Provide the (X, Y) coordinate of the cell's center where the given text is located.  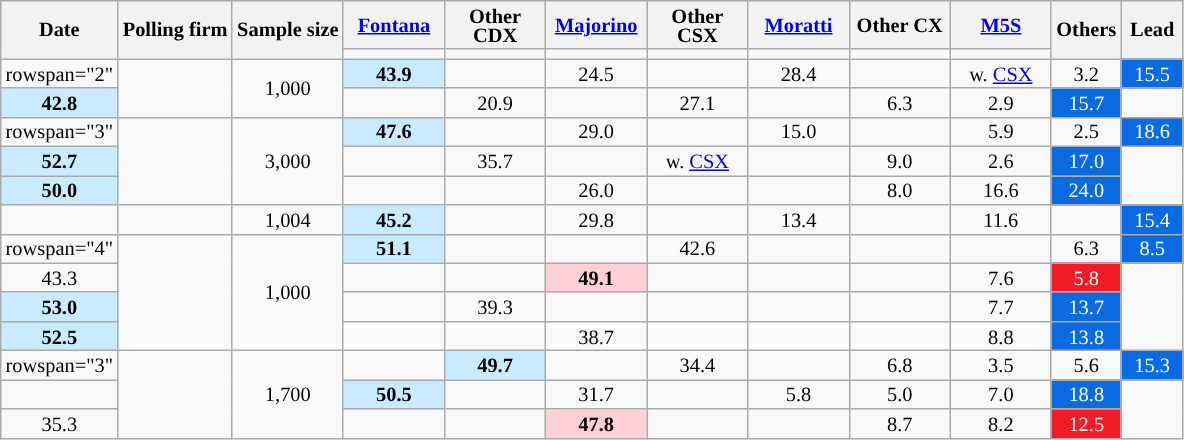
15.7 (1086, 102)
Other CDX (494, 24)
49.7 (494, 364)
51.1 (394, 248)
7.0 (1000, 394)
34.4 (698, 364)
12.5 (1086, 424)
2.9 (1000, 102)
Majorino (596, 24)
43.3 (60, 278)
Fontana (394, 24)
26.0 (596, 190)
Moratti (798, 24)
16.6 (1000, 190)
5.6 (1086, 364)
8.2 (1000, 424)
17.0 (1086, 160)
1,004 (288, 218)
9.0 (900, 160)
2.6 (1000, 160)
rowspan="4" (60, 248)
1,700 (288, 394)
Others (1086, 29)
7.7 (1000, 306)
42.6 (698, 248)
18.8 (1086, 394)
8.0 (900, 190)
35.3 (60, 424)
49.1 (596, 278)
42.8 (60, 102)
5.9 (1000, 132)
Sample size (288, 29)
38.7 (596, 336)
52.5 (60, 336)
rowspan="2" (60, 74)
39.3 (494, 306)
20.9 (494, 102)
Date (60, 29)
29.0 (596, 132)
5.0 (900, 394)
29.8 (596, 218)
52.7 (60, 160)
15.3 (1152, 364)
M5S (1000, 24)
15.0 (798, 132)
8.7 (900, 424)
18.6 (1152, 132)
3.2 (1086, 74)
13.8 (1086, 336)
43.9 (394, 74)
7.6 (1000, 278)
11.6 (1000, 218)
31.7 (596, 394)
47.8 (596, 424)
6.8 (900, 364)
2.5 (1086, 132)
53.0 (60, 306)
45.2 (394, 218)
50.5 (394, 394)
Lead (1152, 29)
24.0 (1086, 190)
13.4 (798, 218)
35.7 (494, 160)
8.5 (1152, 248)
50.0 (60, 190)
28.4 (798, 74)
27.1 (698, 102)
47.6 (394, 132)
8.8 (1000, 336)
3.5 (1000, 364)
Other CX (900, 24)
Other CSX (698, 24)
3,000 (288, 160)
15.5 (1152, 74)
13.7 (1086, 306)
15.4 (1152, 218)
Polling firm (175, 29)
24.5 (596, 74)
